Search for the cell housing the specified text and yield its (X, Y) center coordinate. 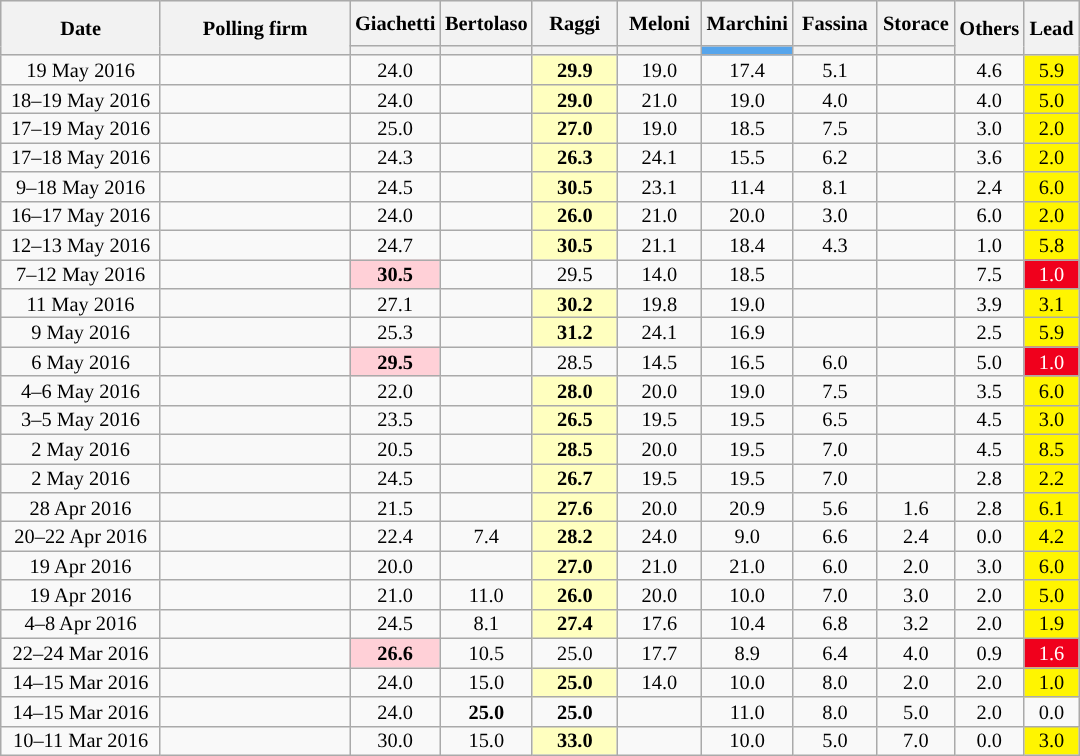
0.9 (989, 652)
6.5 (836, 420)
30.0 (395, 740)
17–18 May 2016 (81, 156)
27.6 (574, 506)
26.5 (574, 420)
Fassina (836, 22)
5.8 (1052, 244)
2.2 (1052, 478)
31.2 (574, 332)
19 May 2016 (81, 70)
33.0 (574, 740)
27.1 (395, 302)
6.1 (1052, 506)
12–13 May 2016 (81, 244)
Marchini (748, 22)
6 May 2016 (81, 362)
1.9 (1052, 624)
25.3 (395, 332)
11 May 2016 (81, 302)
Date (81, 28)
Bertolaso (486, 22)
5.1 (836, 70)
16.5 (748, 362)
26.6 (395, 652)
4.2 (1052, 536)
7–12 May 2016 (81, 274)
16.9 (748, 332)
27.4 (574, 624)
29.9 (574, 70)
10.5 (486, 652)
3.5 (989, 390)
21.5 (395, 506)
4–8 Apr 2016 (81, 624)
Storace (916, 22)
4–6 May 2016 (81, 390)
6.6 (836, 536)
8.9 (748, 652)
Lead (1052, 28)
3.2 (916, 624)
5.6 (836, 506)
Raggi (574, 22)
29.0 (574, 98)
4.6 (989, 70)
20.5 (395, 448)
11.4 (748, 186)
9–18 May 2016 (81, 186)
23.5 (395, 420)
15.5 (748, 156)
4.3 (836, 244)
30.2 (574, 302)
17.4 (748, 70)
28.2 (574, 536)
24.7 (395, 244)
8.5 (1052, 448)
18–19 May 2016 (81, 98)
9 May 2016 (81, 332)
28.0 (574, 390)
6.2 (836, 156)
21.1 (660, 244)
6.8 (836, 624)
28 Apr 2016 (81, 506)
17–19 May 2016 (81, 128)
7.4 (486, 536)
26.7 (574, 478)
3.6 (989, 156)
10–11 Mar 2016 (81, 740)
16–17 May 2016 (81, 216)
2.5 (989, 332)
Polling firm (255, 28)
Others (989, 28)
20.9 (748, 506)
19.8 (660, 302)
22.4 (395, 536)
9.0 (748, 536)
18.4 (748, 244)
6.4 (836, 652)
3.9 (989, 302)
10.4 (748, 624)
24.3 (395, 156)
22–24 Mar 2016 (81, 652)
14.5 (660, 362)
23.1 (660, 186)
3–5 May 2016 (81, 420)
Meloni (660, 22)
3.1 (1052, 302)
17.6 (660, 624)
22.0 (395, 390)
26.3 (574, 156)
20–22 Apr 2016 (81, 536)
17.7 (660, 652)
Giachetti (395, 22)
